For the text-containing cell, return its midpoint in [x, y] coordinate format. 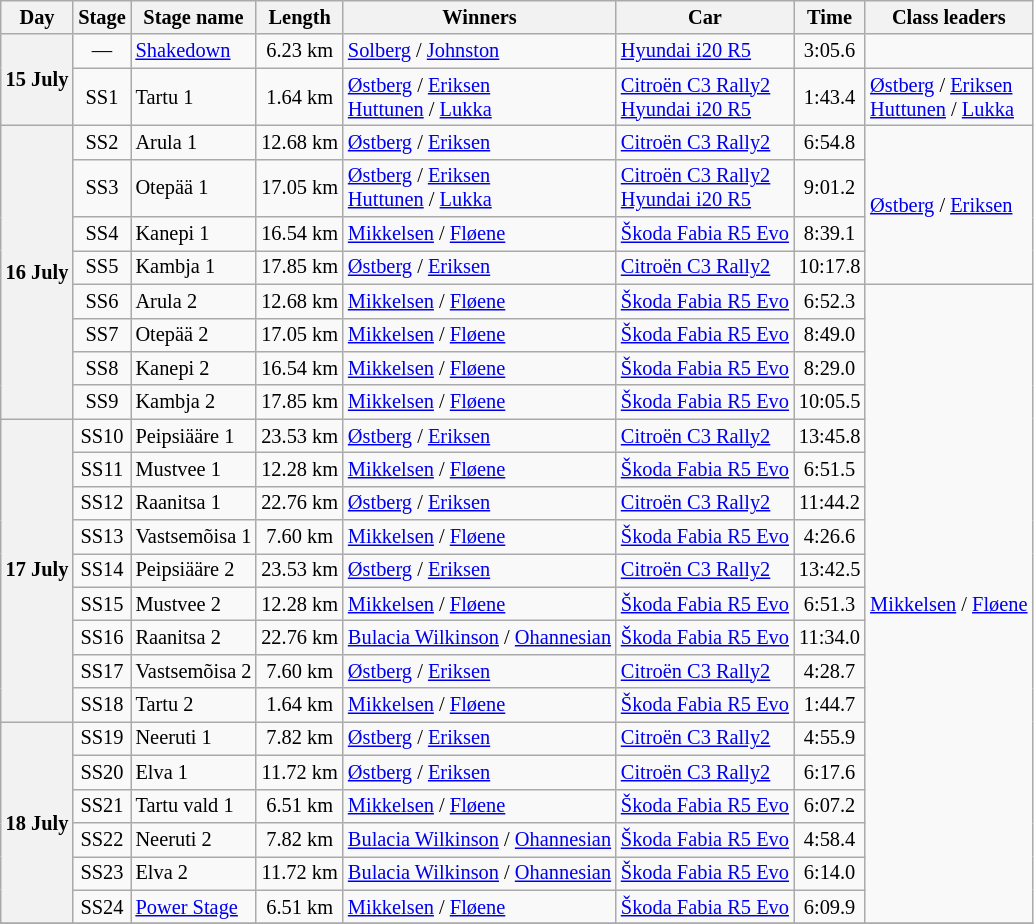
Power Stage [194, 907]
Day [38, 17]
SS3 [102, 188]
6:54.8 [830, 142]
16 July [38, 272]
Arula 1 [194, 142]
SS12 [102, 503]
Tartu 2 [194, 705]
15 July [38, 80]
SS14 [102, 570]
SS10 [102, 436]
SS21 [102, 806]
SS15 [102, 604]
Neeruti 1 [194, 738]
Peipsiääre 2 [194, 570]
Vastsemõisa 1 [194, 537]
Peipsiääre 1 [194, 436]
SS18 [102, 705]
1:44.7 [830, 705]
Winners [480, 17]
Kambja 1 [194, 267]
4:28.7 [830, 671]
6:51.3 [830, 604]
SS22 [102, 839]
Kanepi 1 [194, 234]
6.23 km [300, 51]
Stage name [194, 17]
18 July [38, 822]
11:44.2 [830, 503]
11:34.0 [830, 637]
4:55.9 [830, 738]
Tartu 1 [194, 97]
13:45.8 [830, 436]
Hyundai i20 R5 [705, 51]
Otepää 1 [194, 188]
4:58.4 [830, 839]
SS4 [102, 234]
SS19 [102, 738]
8:49.0 [830, 335]
SS7 [102, 335]
SS6 [102, 301]
SS11 [102, 469]
SS23 [102, 873]
8:39.1 [830, 234]
SS13 [102, 537]
SS17 [102, 671]
SS8 [102, 368]
13:42.5 [830, 570]
Arula 2 [194, 301]
SS9 [102, 402]
SS20 [102, 772]
Car [705, 17]
Class leaders [948, 17]
6:52.3 [830, 301]
Tartu vald 1 [194, 806]
SS16 [102, 637]
SS1 [102, 97]
Time [830, 17]
SS5 [102, 267]
Neeruti 2 [194, 839]
Stage [102, 17]
Shakedown [194, 51]
9:01.2 [830, 188]
6:07.2 [830, 806]
Kanepi 2 [194, 368]
Elva 2 [194, 873]
10:05.5 [830, 402]
Vastsemõisa 2 [194, 671]
Raanitsa 1 [194, 503]
Raanitsa 2 [194, 637]
6:51.5 [830, 469]
Mustvee 2 [194, 604]
— [102, 51]
Elva 1 [194, 772]
10:17.8 [830, 267]
Length [300, 17]
17 July [38, 570]
3:05.6 [830, 51]
Kambja 2 [194, 402]
Otepää 2 [194, 335]
Solberg / Johnston [480, 51]
SS24 [102, 907]
1:43.4 [830, 97]
Mustvee 1 [194, 469]
SS2 [102, 142]
6:14.0 [830, 873]
6:17.6 [830, 772]
6:09.9 [830, 907]
4:26.6 [830, 537]
8:29.0 [830, 368]
